Find where the given text appears and provide that cell's center as [X, Y] coordinate. 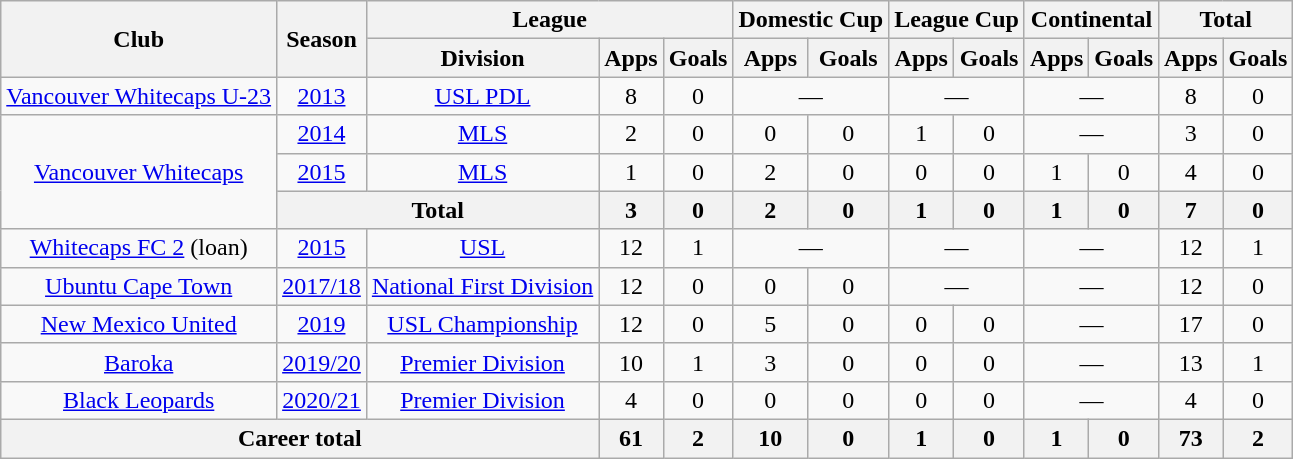
2019 [322, 324]
17 [1191, 324]
2020/21 [322, 400]
61 [631, 438]
National First Division [482, 286]
73 [1191, 438]
League Cup [957, 20]
Baroka [139, 362]
5 [770, 324]
Club [139, 39]
2014 [322, 134]
USL PDL [482, 96]
2017/18 [322, 286]
13 [1191, 362]
Continental [1091, 20]
Vancouver Whitecaps U-23 [139, 96]
2019/20 [322, 362]
2013 [322, 96]
Ubuntu Cape Town [139, 286]
Division [482, 58]
Season [322, 39]
USL [482, 248]
New Mexico United [139, 324]
Whitecaps FC 2 (loan) [139, 248]
Domestic Cup [811, 20]
USL Championship [482, 324]
Vancouver Whitecaps [139, 172]
Black Leopards [139, 400]
League [550, 20]
Career total [300, 438]
7 [1191, 210]
